Pinpoint the cell where the given text exists, returning its [x, y] midpoint coordinate. 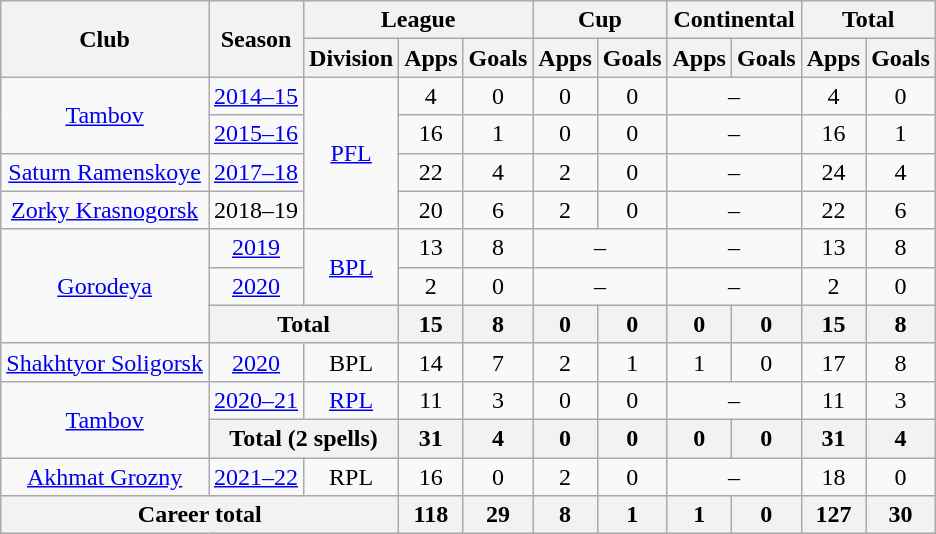
20 [431, 210]
Shakhtyor Soligorsk [105, 362]
Saturn Ramenskoye [105, 172]
30 [901, 515]
Gorodeya [105, 286]
2015–16 [256, 134]
2018–19 [256, 210]
Akhmat Grozny [105, 477]
2019 [256, 248]
24 [833, 172]
Division [352, 58]
Cup [600, 20]
2021–22 [256, 477]
18 [833, 477]
2020–21 [256, 400]
Continental [734, 20]
PFL [352, 153]
League [418, 20]
127 [833, 515]
Club [105, 39]
7 [498, 362]
17 [833, 362]
2014–15 [256, 96]
2017–18 [256, 172]
14 [431, 362]
Career total [200, 515]
Total (2 spells) [303, 438]
29 [498, 515]
Zorky Krasnogorsk [105, 210]
Season [256, 39]
118 [431, 515]
